Scan for the cell matching the given text and deliver its (X, Y) coordinate at center. 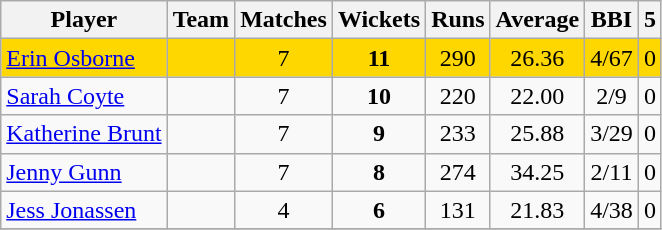
11 (378, 58)
Jess Jonassen (84, 210)
4/67 (612, 58)
Average (538, 20)
Matches (284, 20)
25.88 (538, 134)
2/9 (612, 96)
34.25 (538, 172)
131 (458, 210)
220 (458, 96)
2/11 (612, 172)
6 (378, 210)
26.36 (538, 58)
Player (84, 20)
4 (284, 210)
9 (378, 134)
21.83 (538, 210)
233 (458, 134)
Sarah Coyte (84, 96)
3/29 (612, 134)
BBI (612, 20)
8 (378, 172)
5 (650, 20)
10 (378, 96)
4/38 (612, 210)
Team (201, 20)
Erin Osborne (84, 58)
Katherine Brunt (84, 134)
Wickets (378, 20)
Jenny Gunn (84, 172)
Runs (458, 20)
22.00 (538, 96)
274 (458, 172)
290 (458, 58)
